Capture the cell that displays the provided text and extract its [x, y] central coordinate. 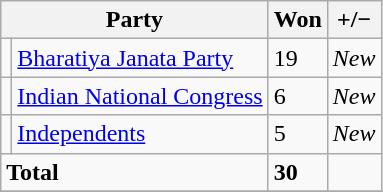
+/− [354, 20]
Indian National Congress [140, 96]
6 [298, 96]
Total [134, 172]
19 [298, 58]
Party [134, 20]
Won [298, 20]
5 [298, 134]
Bharatiya Janata Party [140, 58]
Independents [140, 134]
30 [298, 172]
